Extract the (x, y) coordinate from the center of the cell holding the provided text.  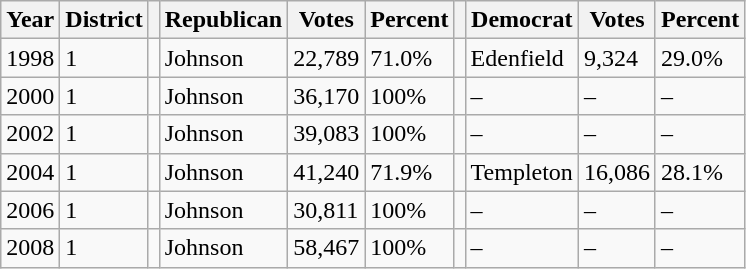
30,811 (326, 210)
71.9% (410, 172)
28.1% (700, 172)
2004 (30, 172)
22,789 (326, 58)
2000 (30, 96)
71.0% (410, 58)
29.0% (700, 58)
16,086 (616, 172)
41,240 (326, 172)
39,083 (326, 134)
58,467 (326, 248)
2006 (30, 210)
Edenfield (522, 58)
Templeton (522, 172)
2008 (30, 248)
36,170 (326, 96)
Republican (223, 20)
District (104, 20)
Year (30, 20)
Democrat (522, 20)
1998 (30, 58)
2002 (30, 134)
9,324 (616, 58)
